Extract the (X, Y) coordinate from the center of the cell holding the provided text.  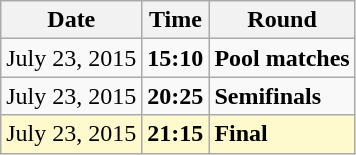
20:25 (176, 96)
21:15 (176, 134)
Round (282, 20)
Semifinals (282, 96)
Pool matches (282, 58)
15:10 (176, 58)
Date (72, 20)
Time (176, 20)
Final (282, 134)
